Scan for the cell matching the given text and deliver its (X, Y) coordinate at center. 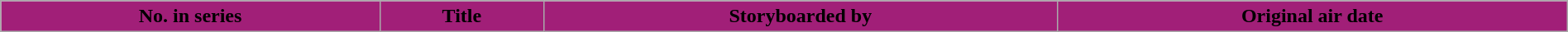
No. in series (190, 16)
Storyboarded by (801, 16)
Original air date (1312, 16)
Title (461, 16)
